Determine the [x, y] coordinate at the center of the cell enclosing the given text.  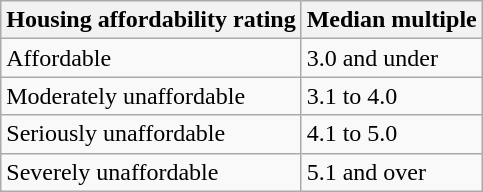
Seriously unaffordable [151, 134]
Moderately unaffordable [151, 96]
3.1 to 4.0 [392, 96]
3.0 and under [392, 58]
Affordable [151, 58]
Median multiple [392, 20]
5.1 and over [392, 172]
4.1 to 5.0 [392, 134]
Housing affordability rating [151, 20]
Severely unaffordable [151, 172]
